Capture the cell that displays the provided text and extract its [X, Y] central coordinate. 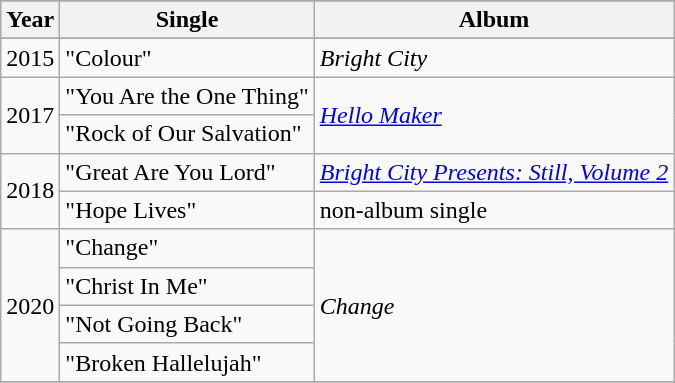
Album [494, 20]
Year [30, 20]
"Colour" [187, 58]
"Hope Lives" [187, 210]
2015 [30, 58]
non-album single [494, 210]
2020 [30, 305]
"Rock of Our Salvation" [187, 134]
Hello Maker [494, 115]
"Broken Hallelujah" [187, 362]
Bright City Presents: Still, Volume 2 [494, 172]
2017 [30, 115]
Bright City [494, 58]
"Christ In Me" [187, 286]
"Not Going Back" [187, 324]
Single [187, 20]
2018 [30, 191]
Change [494, 305]
"You Are the One Thing" [187, 96]
"Great Are You Lord" [187, 172]
"Change" [187, 248]
